For the text-containing cell, return its midpoint in [X, Y] coordinate format. 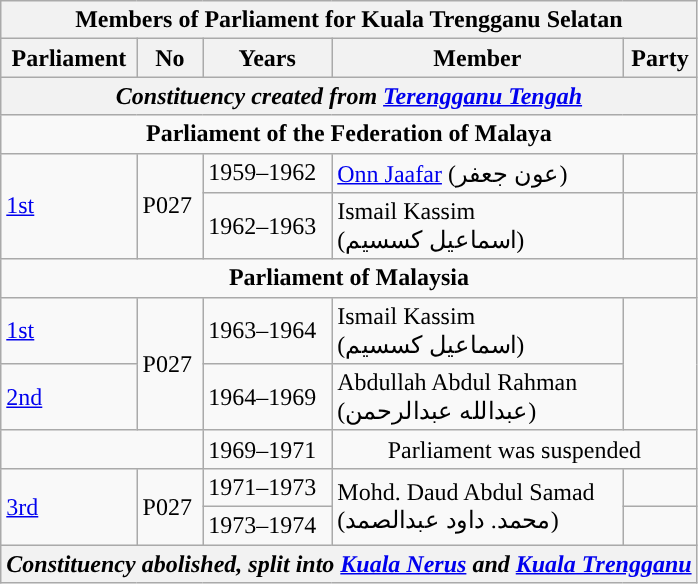
3rd [69, 506]
Parliament [69, 58]
Parliament of Malaysia [349, 278]
Years [268, 58]
1963–1964 [268, 330]
1973–1974 [268, 525]
Constituency created from Terengganu Tengah [349, 96]
1971–1973 [268, 487]
Parliament of the Federation of Malaya [349, 134]
Onn Jaafar (عون جعفر) [478, 173]
2nd [69, 398]
No [170, 58]
Members of Parliament for Kuala Trengganu Selatan [349, 20]
Parliament was suspended [514, 449]
Abdullah Abdul Rahman (عبدالله عبدالرحمن) [478, 398]
Member [478, 58]
1964–1969 [268, 398]
1969–1971 [268, 449]
1959–1962 [268, 173]
Constituency abolished, split into Kuala Nerus and Kuala Trengganu [349, 563]
1962–1963 [268, 226]
Mohd. Daud Abdul Samad (محمد. داود عبدالصمد) [478, 506]
Party [660, 58]
